Find where the given text appears and provide that cell's center as (X, Y) coordinate. 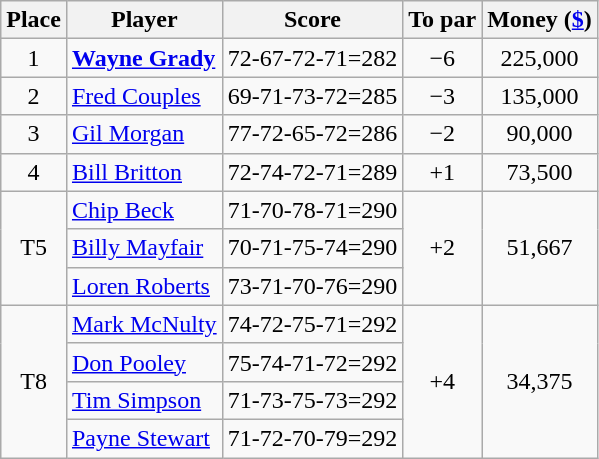
72-74-72-71=289 (312, 172)
−3 (442, 96)
51,667 (540, 248)
3 (34, 134)
72-67-72-71=282 (312, 58)
To par (442, 20)
−2 (442, 134)
Loren Roberts (144, 286)
Chip Beck (144, 210)
1 (34, 58)
T8 (34, 381)
135,000 (540, 96)
70-71-75-74=290 (312, 248)
74-72-75-71=292 (312, 324)
Billy Mayfair (144, 248)
Fred Couples (144, 96)
71-72-70-79=292 (312, 438)
34,375 (540, 381)
4 (34, 172)
Mark McNulty (144, 324)
71-73-75-73=292 (312, 400)
+2 (442, 248)
73-71-70-76=290 (312, 286)
Gil Morgan (144, 134)
Player (144, 20)
71-70-78-71=290 (312, 210)
73,500 (540, 172)
+4 (442, 381)
Tim Simpson (144, 400)
225,000 (540, 58)
77-72-65-72=286 (312, 134)
90,000 (540, 134)
Bill Britton (144, 172)
Money ($) (540, 20)
Payne Stewart (144, 438)
Don Pooley (144, 362)
75-74-71-72=292 (312, 362)
Score (312, 20)
Wayne Grady (144, 58)
2 (34, 96)
−6 (442, 58)
+1 (442, 172)
69-71-73-72=285 (312, 96)
Place (34, 20)
T5 (34, 248)
